Identify which cell holds the provided text, then report its [X, Y] central coordinate. 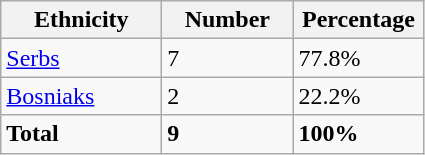
77.8% [358, 58]
Percentage [358, 20]
9 [228, 134]
2 [228, 96]
Bosniaks [82, 96]
Total [82, 134]
100% [358, 134]
Ethnicity [82, 20]
22.2% [358, 96]
Serbs [82, 58]
7 [228, 58]
Number [228, 20]
